From the cell containing the given text, extract its center point as (x, y) coordinate. 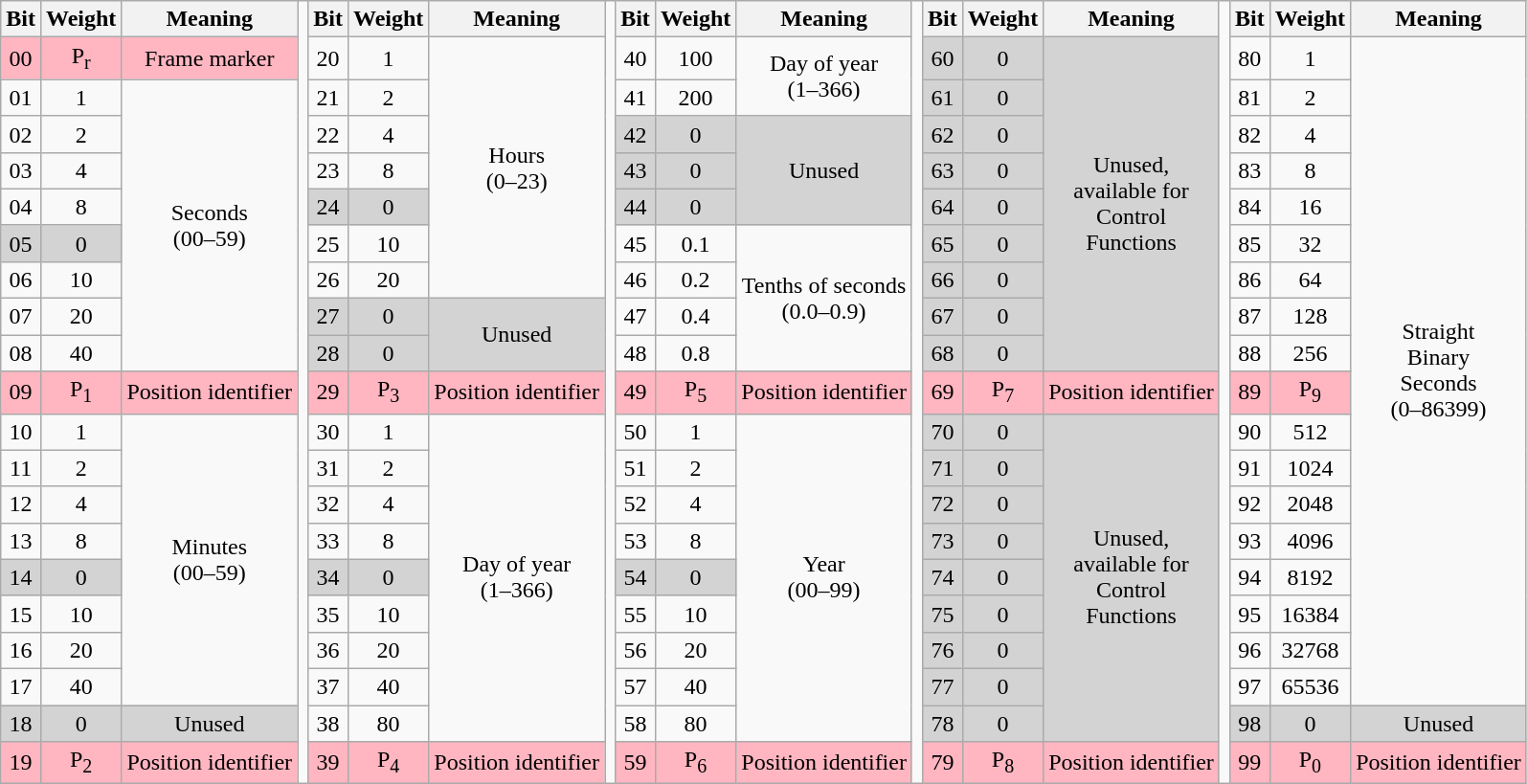
39 (328, 763)
21 (328, 98)
93 (1249, 541)
43 (636, 170)
74 (943, 577)
08 (21, 353)
17 (21, 686)
Minutes(00–59) (210, 559)
75 (943, 614)
25 (328, 243)
85 (1249, 243)
68 (943, 353)
38 (328, 723)
StraightBinarySeconds(0–86399) (1439, 371)
89 (1249, 392)
49 (636, 392)
35 (328, 614)
95 (1249, 614)
67 (943, 317)
33 (328, 541)
78 (943, 723)
51 (636, 468)
P3 (388, 392)
29 (328, 392)
P9 (1310, 392)
0.8 (695, 353)
76 (943, 650)
84 (1249, 207)
52 (636, 504)
65 (943, 243)
16384 (1310, 614)
P1 (80, 392)
P7 (1002, 392)
03 (21, 170)
28 (328, 353)
4096 (1310, 541)
91 (1249, 468)
18 (21, 723)
12 (21, 504)
81 (1249, 98)
73 (943, 541)
96 (1249, 650)
23 (328, 170)
37 (328, 686)
27 (328, 317)
57 (636, 686)
Pr (80, 58)
00 (21, 58)
14 (21, 577)
99 (1249, 763)
97 (1249, 686)
41 (636, 98)
50 (636, 432)
1024 (1310, 468)
P5 (695, 392)
42 (636, 134)
72 (943, 504)
77 (943, 686)
8192 (1310, 577)
02 (21, 134)
59 (636, 763)
36 (328, 650)
30 (328, 432)
44 (636, 207)
70 (943, 432)
32768 (1310, 650)
90 (1249, 432)
88 (1249, 353)
128 (1310, 317)
P2 (80, 763)
61 (943, 98)
34 (328, 577)
07 (21, 317)
P8 (1002, 763)
55 (636, 614)
P4 (388, 763)
256 (1310, 353)
47 (636, 317)
92 (1249, 504)
31 (328, 468)
45 (636, 243)
46 (636, 280)
0.2 (695, 280)
71 (943, 468)
Hours(0–23) (517, 168)
53 (636, 541)
Year(00–99) (824, 578)
15 (21, 614)
200 (695, 98)
04 (21, 207)
58 (636, 723)
P0 (1310, 763)
62 (943, 134)
06 (21, 280)
69 (943, 392)
48 (636, 353)
Seconds (00–59) (210, 225)
79 (943, 763)
60 (943, 58)
0.4 (695, 317)
94 (1249, 577)
54 (636, 577)
01 (21, 98)
0.1 (695, 243)
P6 (695, 763)
05 (21, 243)
65536 (1310, 686)
100 (695, 58)
82 (1249, 134)
24 (328, 207)
09 (21, 392)
19 (21, 763)
56 (636, 650)
Frame marker (210, 58)
Tenths of seconds(0.0–0.9) (824, 298)
26 (328, 280)
63 (943, 170)
87 (1249, 317)
83 (1249, 170)
11 (21, 468)
512 (1310, 432)
98 (1249, 723)
2048 (1310, 504)
86 (1249, 280)
66 (943, 280)
22 (328, 134)
13 (21, 541)
